Scan for the cell matching the given text and deliver its (x, y) coordinate at center. 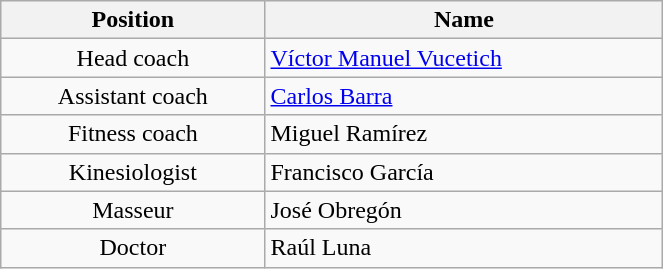
Assistant coach (133, 96)
Position (133, 20)
Fitness coach (133, 134)
Masseur (133, 210)
Miguel Ramírez (464, 134)
Head coach (133, 58)
Raúl Luna (464, 248)
Doctor (133, 248)
José Obregón (464, 210)
Francisco García (464, 172)
Name (464, 20)
Kinesiologist (133, 172)
Víctor Manuel Vucetich (464, 58)
Carlos Barra (464, 96)
